From the cell containing the given text, extract its center point as (X, Y) coordinate. 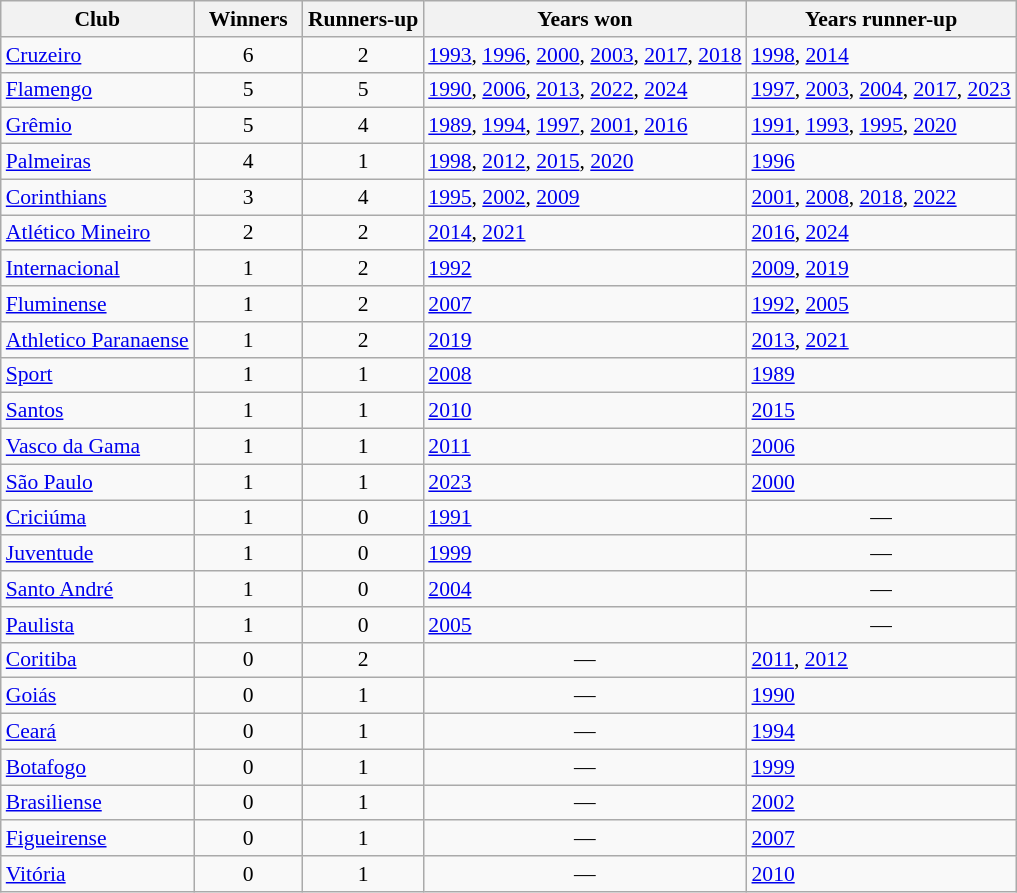
2011, 2012 (880, 660)
1996 (880, 162)
1994 (880, 732)
2015 (880, 411)
1995, 2002, 2009 (584, 197)
Athletico Paranaense (98, 340)
3 (248, 197)
2011 (584, 447)
2009, 2019 (880, 269)
2005 (584, 625)
1997, 2003, 2004, 2017, 2023 (880, 90)
Fluminense (98, 304)
1998, 2014 (880, 55)
Santo André (98, 589)
1998, 2012, 2015, 2020 (584, 162)
1993, 1996, 2000, 2003, 2017, 2018 (584, 55)
Cruzeiro (98, 55)
Years won (584, 19)
2001, 2008, 2018, 2022 (880, 197)
Ceará (98, 732)
1989, 1994, 1997, 2001, 2016 (584, 126)
1990 (880, 696)
Corinthians (98, 197)
Years runner-up (880, 19)
1991, 1993, 1995, 2020 (880, 126)
2004 (584, 589)
Botafogo (98, 767)
Flamengo (98, 90)
São Paulo (98, 482)
Winners (248, 19)
2006 (880, 447)
1992 (584, 269)
Coritiba (98, 660)
Paulista (98, 625)
Grêmio (98, 126)
Vasco da Gama (98, 447)
Palmeiras (98, 162)
2016, 2024 (880, 233)
2008 (584, 375)
Vitória (98, 874)
2023 (584, 482)
1990, 2006, 2013, 2022, 2024 (584, 90)
2002 (880, 803)
Santos (98, 411)
1991 (584, 518)
2013, 2021 (880, 340)
Juventude (98, 554)
1992, 2005 (880, 304)
Atlético Mineiro (98, 233)
2000 (880, 482)
Sport (98, 375)
Runners-up (363, 19)
Club (98, 19)
2014, 2021 (584, 233)
Goiás (98, 696)
1989 (880, 375)
Internacional (98, 269)
2019 (584, 340)
Figueirense (98, 839)
6 (248, 55)
Brasiliense (98, 803)
Criciúma (98, 518)
